Detect which cell encompasses the target text, then output its (X, Y) center coordinate. 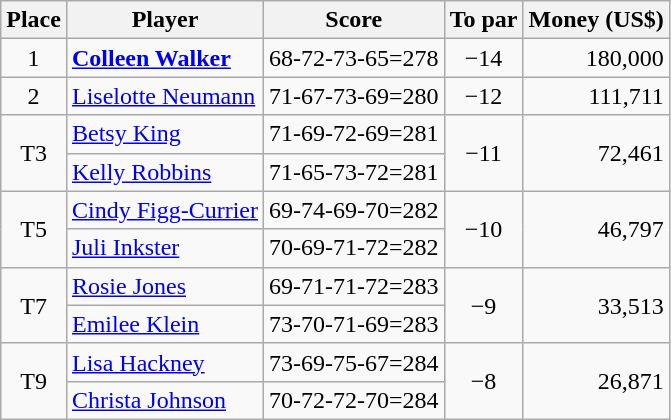
Christa Johnson (164, 400)
−10 (484, 229)
1 (34, 58)
111,711 (596, 96)
Liselotte Neumann (164, 96)
Colleen Walker (164, 58)
−12 (484, 96)
72,461 (596, 153)
T9 (34, 381)
T5 (34, 229)
68-72-73-65=278 (354, 58)
73-70-71-69=283 (354, 324)
2 (34, 96)
Lisa Hackney (164, 362)
73-69-75-67=284 (354, 362)
Cindy Figg-Currier (164, 210)
71-65-73-72=281 (354, 172)
69-74-69-70=282 (354, 210)
T3 (34, 153)
180,000 (596, 58)
Betsy King (164, 134)
T7 (34, 305)
Juli Inkster (164, 248)
Place (34, 20)
69-71-71-72=283 (354, 286)
−9 (484, 305)
Money (US$) (596, 20)
26,871 (596, 381)
−8 (484, 381)
−14 (484, 58)
−11 (484, 153)
To par (484, 20)
Score (354, 20)
70-72-72-70=284 (354, 400)
46,797 (596, 229)
33,513 (596, 305)
Rosie Jones (164, 286)
71-69-72-69=281 (354, 134)
70-69-71-72=282 (354, 248)
Emilee Klein (164, 324)
Kelly Robbins (164, 172)
Player (164, 20)
71-67-73-69=280 (354, 96)
